Capture the cell that displays the provided text and extract its (X, Y) central coordinate. 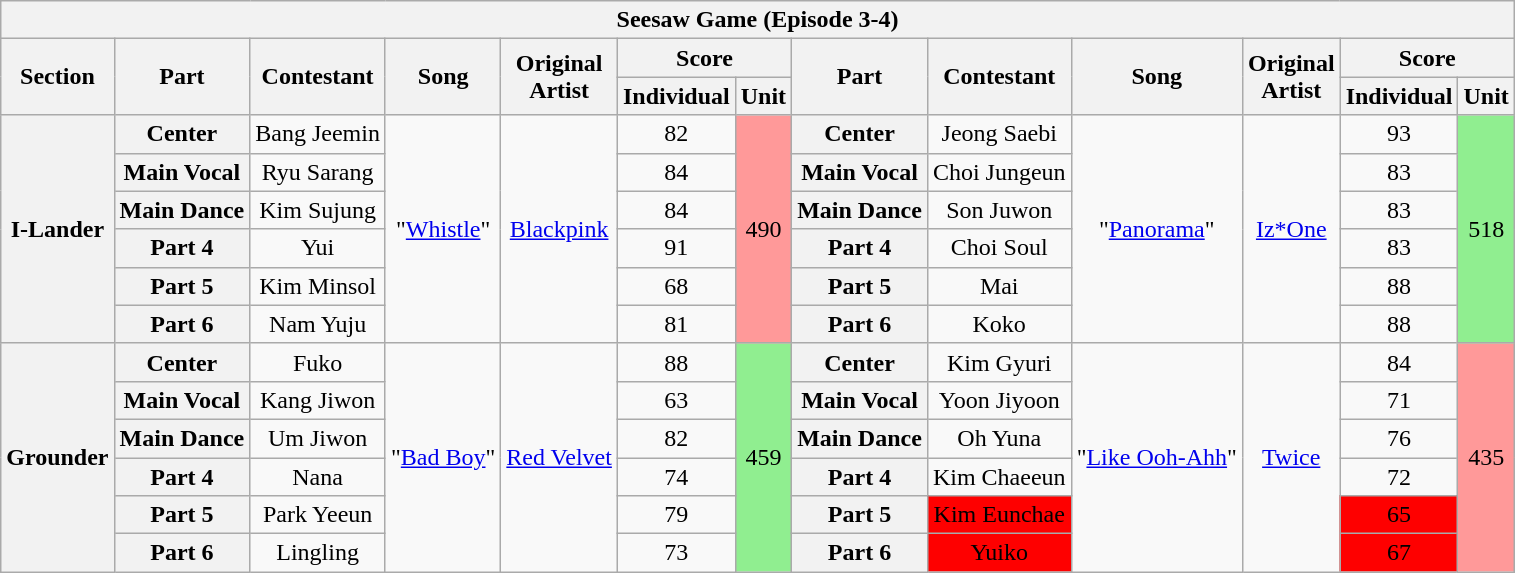
"Bad Boy" (442, 457)
Section (58, 77)
Twice (1291, 457)
91 (676, 248)
Kang Jiwon (318, 400)
Iz*One (1291, 229)
435 (1486, 457)
Ryu Sarang (318, 172)
Oh Yuna (999, 438)
Red Velvet (560, 457)
Park Yeeun (318, 515)
73 (676, 553)
518 (1486, 229)
Bang Jeemin (318, 134)
Yoon Jiyoon (999, 400)
71 (1399, 400)
I-Lander (58, 229)
72 (1399, 477)
Nam Yuju (318, 324)
79 (676, 515)
459 (763, 457)
67 (1399, 553)
Blackpink (560, 229)
Yui (318, 248)
65 (1399, 515)
Fuko (318, 362)
Kim Chaeeun (999, 477)
Kim Sujung (318, 210)
Nana (318, 477)
"Panorama" (1156, 229)
Lingling (318, 553)
63 (676, 400)
Grounder (58, 457)
490 (763, 229)
Kim Minsol (318, 286)
Yuiko (999, 553)
Kim Gyuri (999, 362)
"Like Ooh-Ahh" (1156, 457)
Jeong Saebi (999, 134)
"Whistle" (442, 229)
76 (1399, 438)
Um Jiwon (318, 438)
93 (1399, 134)
74 (676, 477)
Koko (999, 324)
Choi Soul (999, 248)
Son Juwon (999, 210)
Kim Eunchae (999, 515)
Choi Jungeun (999, 172)
81 (676, 324)
Seesaw Game (Episode 3-4) (758, 20)
68 (676, 286)
Mai (999, 286)
